Scan for the cell matching the given text and deliver its [X, Y] coordinate at center. 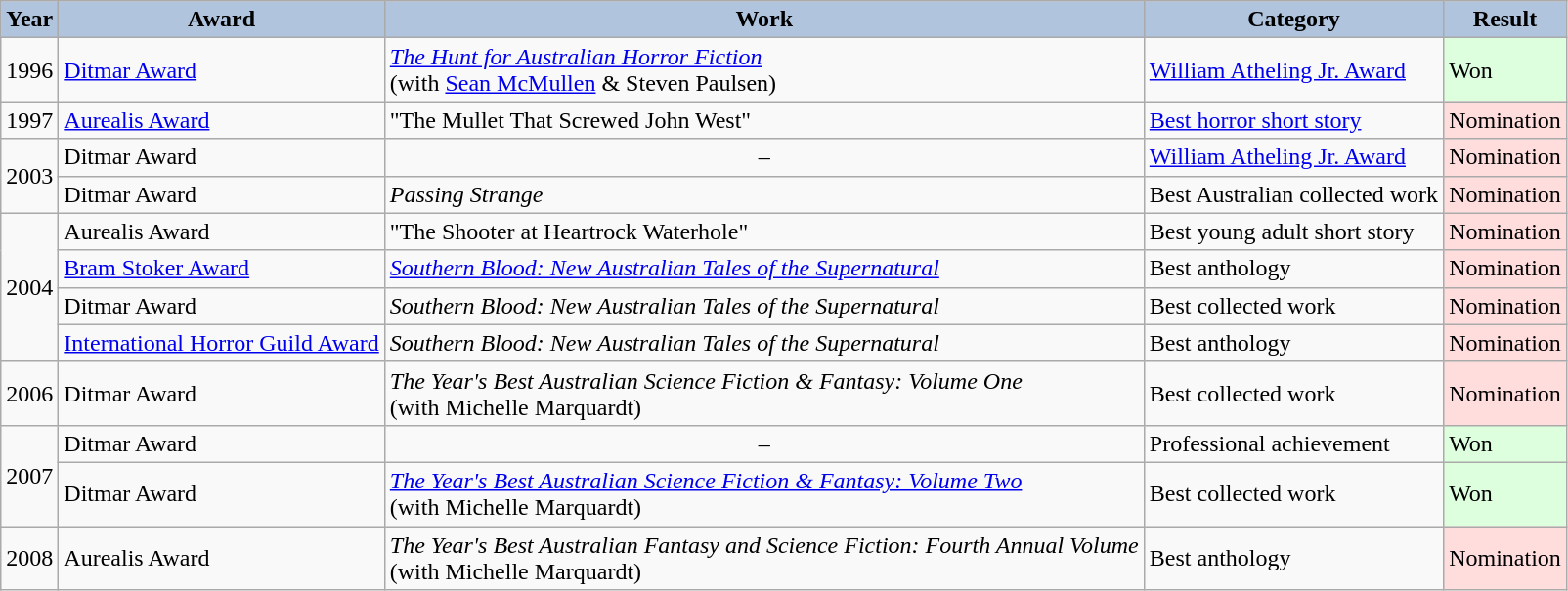
Award [221, 20]
The Year's Best Australian Science Fiction & Fantasy: Volume One(with Michelle Marquardt) [764, 393]
Passing Strange [764, 194]
Work [764, 20]
The Year's Best Australian Science Fiction & Fantasy: Volume Two(with Michelle Marquardt) [764, 494]
Year [29, 20]
International Horror Guild Award [221, 343]
1997 [29, 120]
Result [1505, 20]
The Hunt for Australian Horror Fiction(with Sean McMullen & Steven Paulsen) [764, 70]
2003 [29, 176]
2004 [29, 287]
Bram Stoker Award [221, 269]
"The Mullet That Screwed John West" [764, 120]
Best Australian collected work [1293, 194]
Professional achievement [1293, 443]
The Year's Best Australian Fantasy and Science Fiction: Fourth Annual Volume(with Michelle Marquardt) [764, 557]
Category [1293, 20]
1996 [29, 70]
2008 [29, 557]
"The Shooter at Heartrock Waterhole" [764, 232]
Best young adult short story [1293, 232]
Best horror short story [1293, 120]
2006 [29, 393]
2007 [29, 475]
